Determine the (X, Y) coordinate at the center of the cell enclosing the given text.  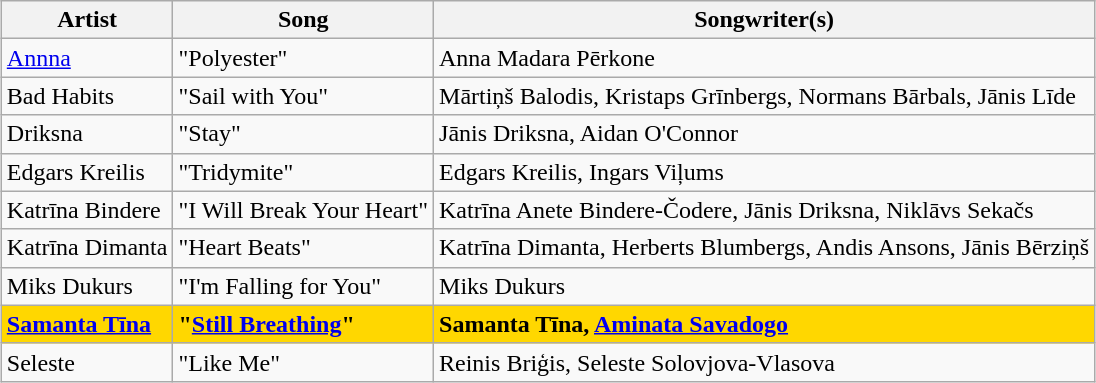
"Sail with You" (304, 96)
"Polyester" (304, 58)
Katrīna Dimanta (87, 248)
"Still Breathing" (304, 324)
"Stay" (304, 134)
Bad Habits (87, 96)
Samanta Tīna (87, 324)
Katrīna Bindere (87, 210)
Annna (87, 58)
"Like Me" (304, 362)
Edgars Kreilis (87, 172)
Driksna (87, 134)
Mārtiņš Balodis, Kristaps Grīnbergs, Normans Bārbals, Jānis Līde (764, 96)
"I Will Break Your Heart" (304, 210)
Anna Madara Pērkone (764, 58)
"Tridymite" (304, 172)
Song (304, 20)
Jānis Driksna, Aidan O'Connor (764, 134)
Katrīna Dimanta, Herberts Blumbergs, Andis Ansons, Jānis Bērziņš (764, 248)
"Heart Beats" (304, 248)
Songwriter(s) (764, 20)
Artist (87, 20)
Seleste (87, 362)
Edgars Kreilis, Ingars Viļums (764, 172)
Katrīna Anete Bindere-Čodere, Jānis Driksna, Niklāvs Sekačs (764, 210)
"I'm Falling for You" (304, 286)
Reinis Briģis, Seleste Solovjova-Vlasova (764, 362)
Samanta Tīna, Aminata Savadogo (764, 324)
